Detect which cell encompasses the target text, then output its [x, y] center coordinate. 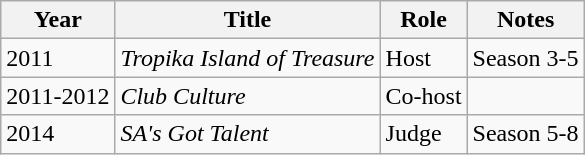
Club Culture [248, 96]
Season 5-8 [526, 134]
Co-host [424, 96]
Notes [526, 20]
Title [248, 20]
Host [424, 58]
2011-2012 [58, 96]
2011 [58, 58]
Year [58, 20]
SA's Got Talent [248, 134]
Judge [424, 134]
Season 3-5 [526, 58]
Tropika Island of Treasure [248, 58]
Role [424, 20]
2014 [58, 134]
